Determine the (x, y) coordinate at the center of the cell enclosing the given text.  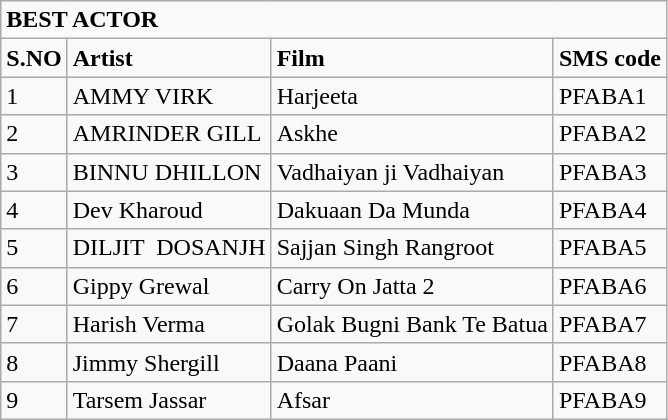
9 (34, 400)
AMMY VIRK (169, 96)
5 (34, 248)
BINNU DHILLON (169, 172)
PFABA5 (610, 248)
SMS code (610, 58)
7 (34, 324)
Sajjan Singh Rangroot (412, 248)
Harish Verma (169, 324)
6 (34, 286)
DILJIT DOSANJH (169, 248)
PFABA2 (610, 134)
BEST ACTOR (334, 20)
PFABA8 (610, 362)
4 (34, 210)
S.NO (34, 58)
Harjeeta (412, 96)
2 (34, 134)
Vadhaiyan ji Vadhaiyan (412, 172)
PFABA4 (610, 210)
PFABA7 (610, 324)
3 (34, 172)
Film (412, 58)
AMRINDER GILL (169, 134)
Tarsem Jassar (169, 400)
Afsar (412, 400)
8 (34, 362)
Carry On Jatta 2 (412, 286)
PFABA3 (610, 172)
1 (34, 96)
Gippy Grewal (169, 286)
PFABA1 (610, 96)
Artist (169, 58)
Jimmy Shergill (169, 362)
PFABA6 (610, 286)
Daana Paani (412, 362)
Dev Kharoud (169, 210)
Golak Bugni Bank Te Batua (412, 324)
Askhe (412, 134)
PFABA9 (610, 400)
Dakuaan Da Munda (412, 210)
